Identify which cell holds the provided text, then report its (X, Y) central coordinate. 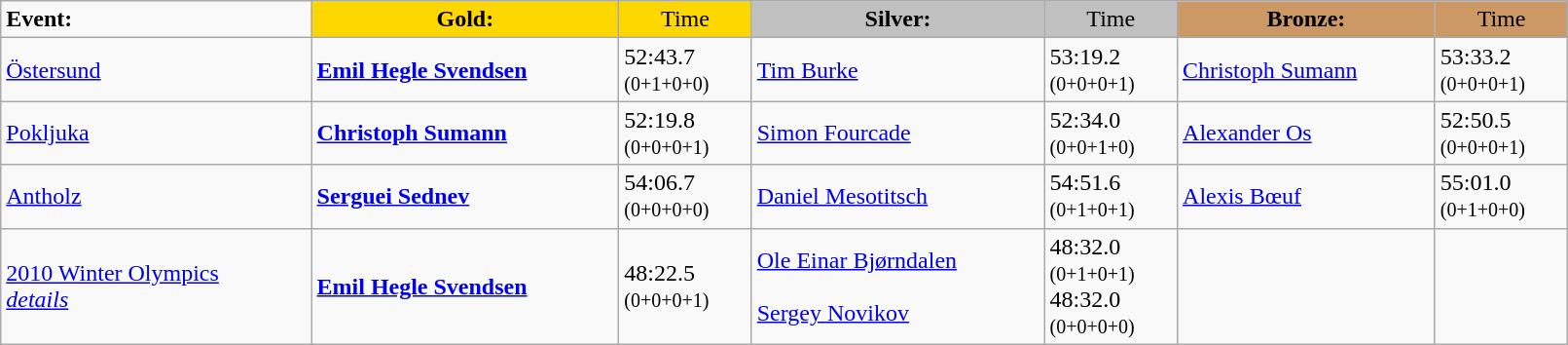
Silver: (897, 19)
52:19.8(0+0+0+1) (685, 133)
52:34.0(0+0+1+0) (1112, 133)
54:06.7(0+0+0+0) (685, 197)
Daniel Mesotitsch (897, 197)
Bronze: (1306, 19)
52:43.7(0+1+0+0) (685, 70)
53:33.2(0+0+0+1) (1501, 70)
Pokljuka (156, 133)
Serguei Sednev (465, 197)
53:19.2(0+0+0+1) (1112, 70)
Event: (156, 19)
Antholz (156, 197)
Alexander Os (1306, 133)
48:32.0(0+1+0+1)48:32.0(0+0+0+0) (1112, 287)
Gold: (465, 19)
52:50.5(0+0+0+1) (1501, 133)
Östersund (156, 70)
2010 Winter Olympicsdetails (156, 287)
Ole Einar BjørndalenSergey Novikov (897, 287)
48:22.5(0+0+0+1) (685, 287)
Tim Burke (897, 70)
54:51.6(0+1+0+1) (1112, 197)
55:01.0(0+1+0+0) (1501, 197)
Alexis Bœuf (1306, 197)
Simon Fourcade (897, 133)
